Locate the cell with the specified text and output its (x, y) center coordinate. 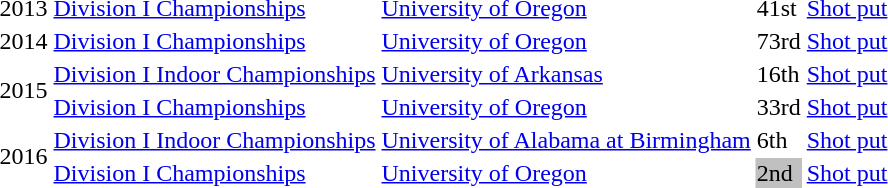
73rd (778, 41)
2nd (778, 173)
University of Alabama at Birmingham (566, 140)
6th (778, 140)
33rd (778, 107)
University of Arkansas (566, 74)
16th (778, 74)
